Output the (X, Y) coordinate of the center of the cell containing the given text.  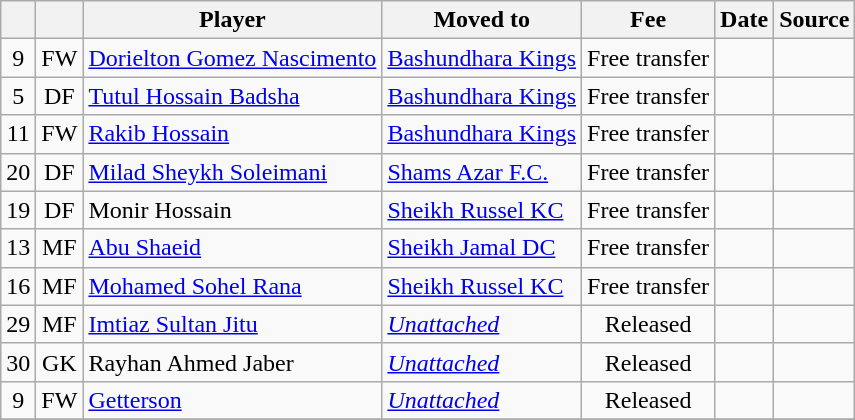
Sheikh Jamal DC (482, 248)
Getterson (232, 400)
Mohamed Sohel Rana (232, 286)
Player (232, 20)
Monir Hossain (232, 210)
5 (18, 96)
29 (18, 324)
Shams Azar F.C. (482, 172)
Imtiaz Sultan Jitu (232, 324)
20 (18, 172)
Abu Shaeid (232, 248)
GK (60, 362)
Rakib Hossain (232, 134)
30 (18, 362)
Dorielton Gomez Nascimento (232, 58)
11 (18, 134)
Date (744, 20)
19 (18, 210)
13 (18, 248)
Milad Sheykh Soleimani (232, 172)
Moved to (482, 20)
Source (814, 20)
Rayhan Ahmed Jaber (232, 362)
Fee (648, 20)
16 (18, 286)
Tutul Hossain Badsha (232, 96)
